Detect which cell encompasses the target text, then output its [x, y] center coordinate. 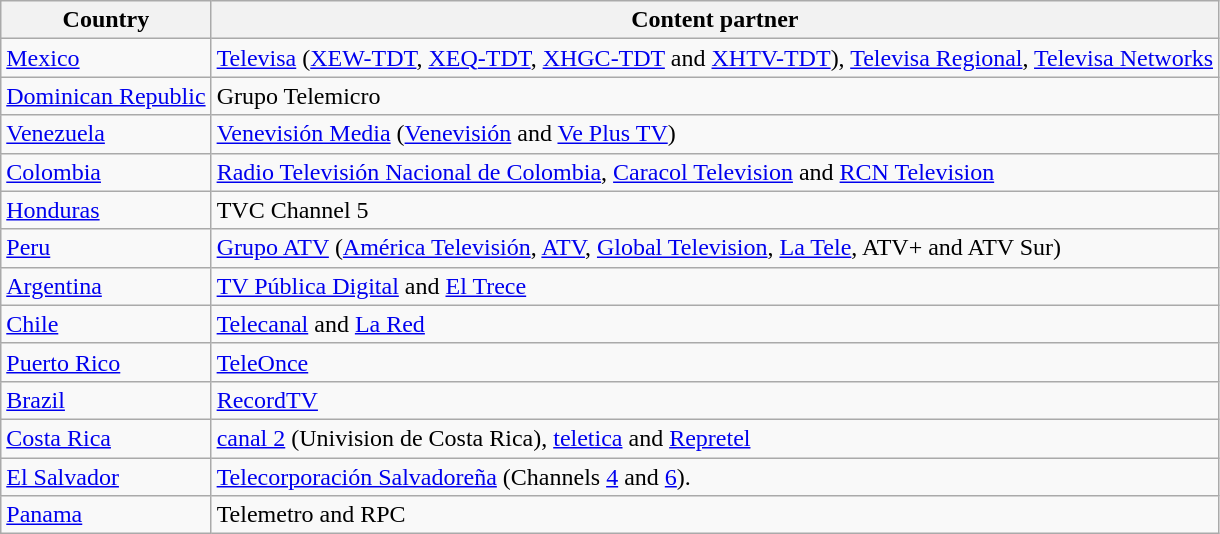
Venezuela [106, 134]
Argentina [106, 286]
Country [106, 20]
TeleOnce [714, 362]
Radio Televisión Nacional de Colombia, Caracol Television and RCN Television [714, 172]
Telemetro and RPC [714, 515]
Colombia [106, 172]
El Salvador [106, 477]
Telecanal and La Red [714, 324]
Costa Rica [106, 438]
TVC Channel 5 [714, 210]
Telecorporación Salvadoreña (Channels 4 and 6). [714, 477]
Peru [106, 248]
Brazil [106, 400]
Panama [106, 515]
Televisa (XEW-TDT, XEQ-TDT, XHGC-TDT and XHTV-TDT), Televisa Regional, Televisa Networks [714, 58]
Venevisión Media (Venevisión and Ve Plus TV) [714, 134]
Grupo ATV (América Televisión, ATV, Global Television, La Tele, ATV+ and ATV Sur) [714, 248]
Dominican Republic [106, 96]
canal 2 (Univision de Costa Rica), teletica and Repretel [714, 438]
Chile [106, 324]
Puerto Rico [106, 362]
Grupo Telemicro [714, 96]
Content partner [714, 20]
Mexico [106, 58]
TV Pública Digital and El Trece [714, 286]
RecordTV [714, 400]
Honduras [106, 210]
